Determine the [x, y] coordinate at the center of the cell enclosing the given text.  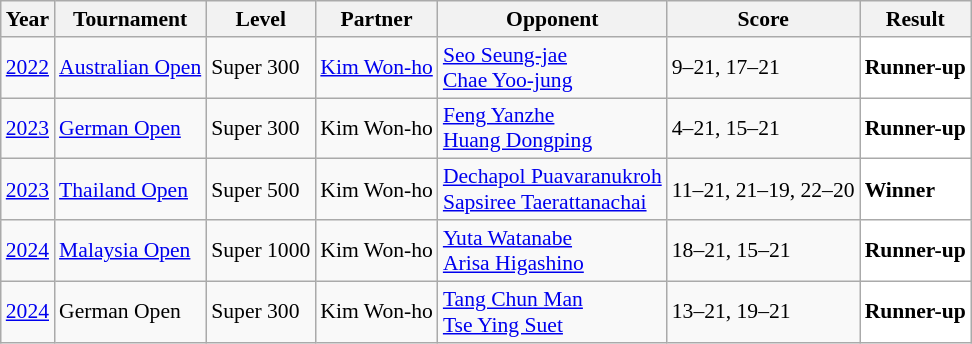
9–21, 17–21 [764, 68]
Result [916, 19]
Opponent [552, 19]
2022 [28, 68]
Malaysia Open [130, 250]
Level [260, 19]
Seo Seung-jae Chae Yoo-jung [552, 68]
Australian Open [130, 68]
Feng Yanzhe Huang Dongping [552, 128]
Super 1000 [260, 250]
Super 500 [260, 190]
18–21, 15–21 [764, 250]
Yuta Watanabe Arisa Higashino [552, 250]
Partner [376, 19]
11–21, 21–19, 22–20 [764, 190]
Dechapol Puavaranukroh Sapsiree Taerattanachai [552, 190]
4–21, 15–21 [764, 128]
Year [28, 19]
Tournament [130, 19]
Score [764, 19]
Winner [916, 190]
Thailand Open [130, 190]
13–21, 19–21 [764, 312]
Tang Chun Man Tse Ying Suet [552, 312]
